Search for the cell housing the specified text and yield its (X, Y) center coordinate. 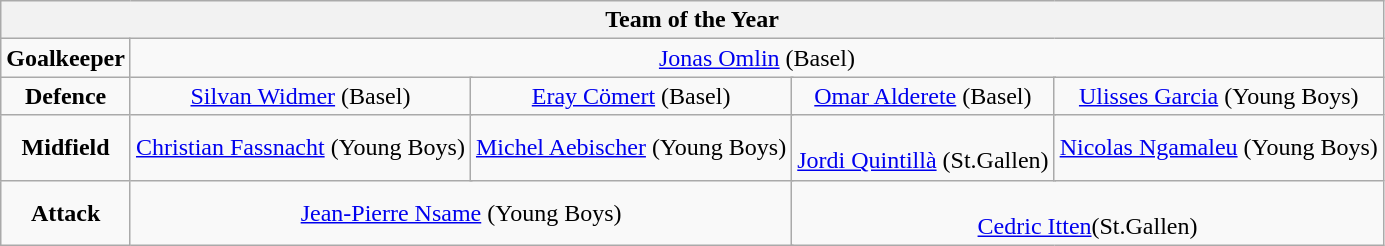
Defence (66, 96)
Jordi Quintillà (St.Gallen) (923, 148)
Team of the Year (692, 20)
Nicolas Ngamaleu (Young Boys) (1218, 148)
Omar Alderete (Basel) (923, 96)
Silvan Widmer (Basel) (300, 96)
Goalkeeper (66, 58)
Midfield (66, 148)
Ulisses Garcia (Young Boys) (1218, 96)
Attack (66, 212)
Christian Fassnacht (Young Boys) (300, 148)
Jean-Pierre Nsame (Young Boys) (460, 212)
Eray Cömert (Basel) (630, 96)
Michel Aebischer (Young Boys) (630, 148)
Cedric Itten(St.Gallen) (1088, 212)
Jonas Omlin (Basel) (756, 58)
